Provide the (X, Y) coordinate of the cell's center where the given text is located.  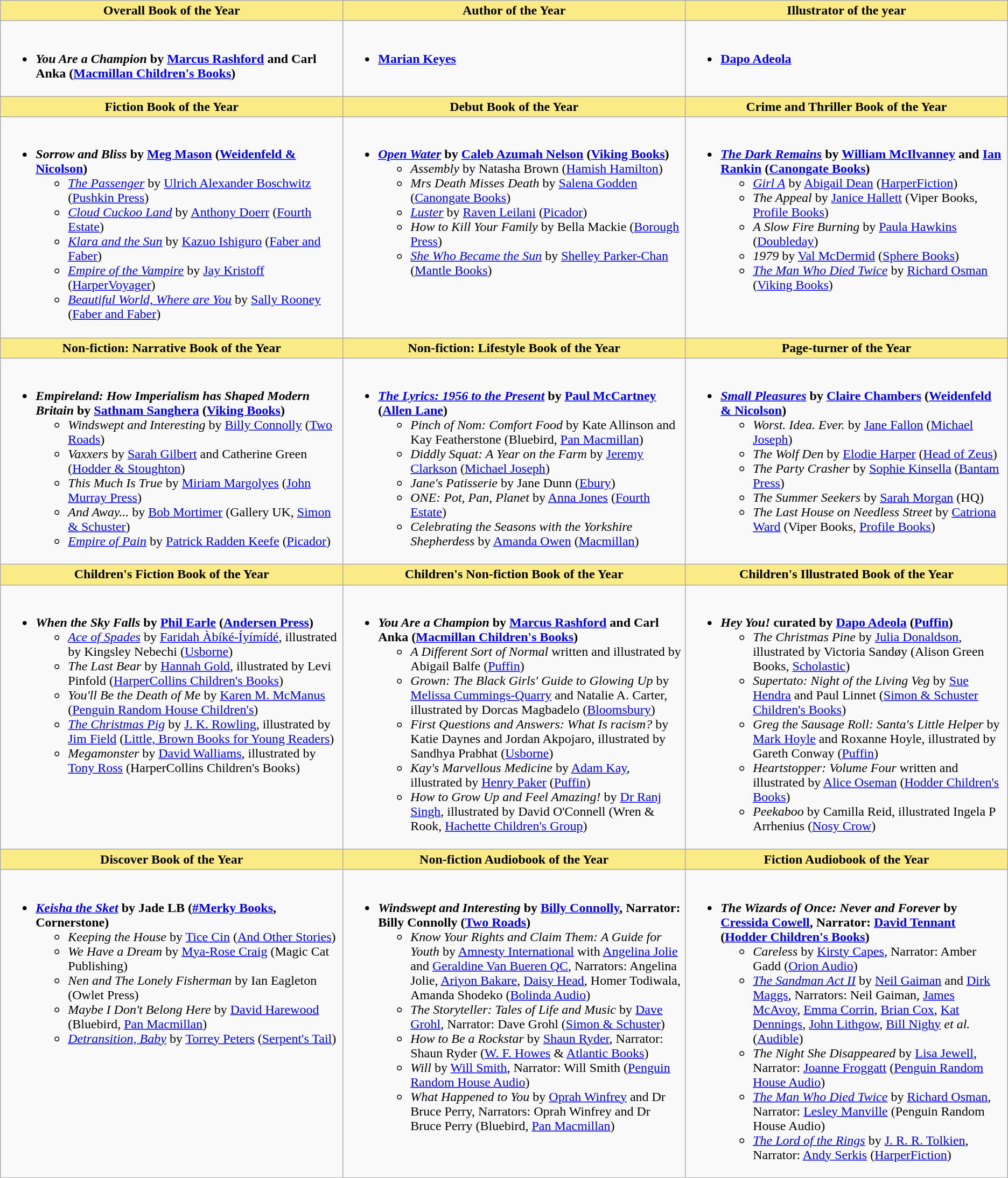
Children's Fiction Book of the Year (172, 574)
Dapo Adeola (846, 59)
Discover Book of the Year (172, 859)
Crime and Thriller Book of the Year (846, 107)
Non-fiction Audiobook of the Year (514, 859)
You Are a Champion by Marcus Rashford and Carl Anka (Macmillan Children's Books) (172, 59)
Fiction Book of the Year (172, 107)
Children's Non-fiction Book of the Year (514, 574)
Children's Illustrated Book of the Year (846, 574)
Author of the Year (514, 11)
Marian Keyes (514, 59)
Non-fiction: Lifestyle Book of the Year (514, 348)
Debut Book of the Year (514, 107)
Non-fiction: Narrative Book of the Year (172, 348)
Page-turner of the Year (846, 348)
Fiction Audiobook of the Year (846, 859)
Overall Book of the Year (172, 11)
Illustrator of the year (846, 11)
